From the cell containing the given text, extract its center point as [x, y] coordinate. 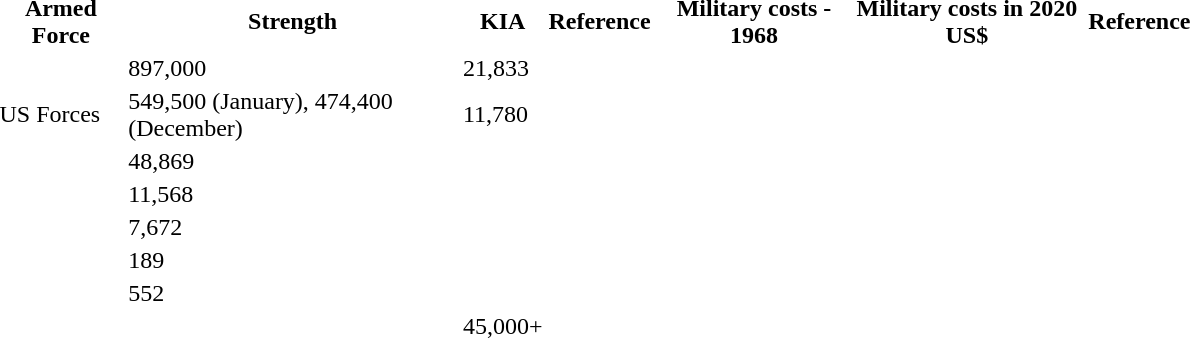
549,500 (January), 474,400 (December) [293, 114]
189 [293, 260]
11,780 [502, 114]
21,833 [502, 68]
552 [293, 293]
11,568 [293, 194]
897,000 [293, 68]
7,672 [293, 227]
48,869 [293, 161]
